Detect which cell encompasses the target text, then output its (x, y) center coordinate. 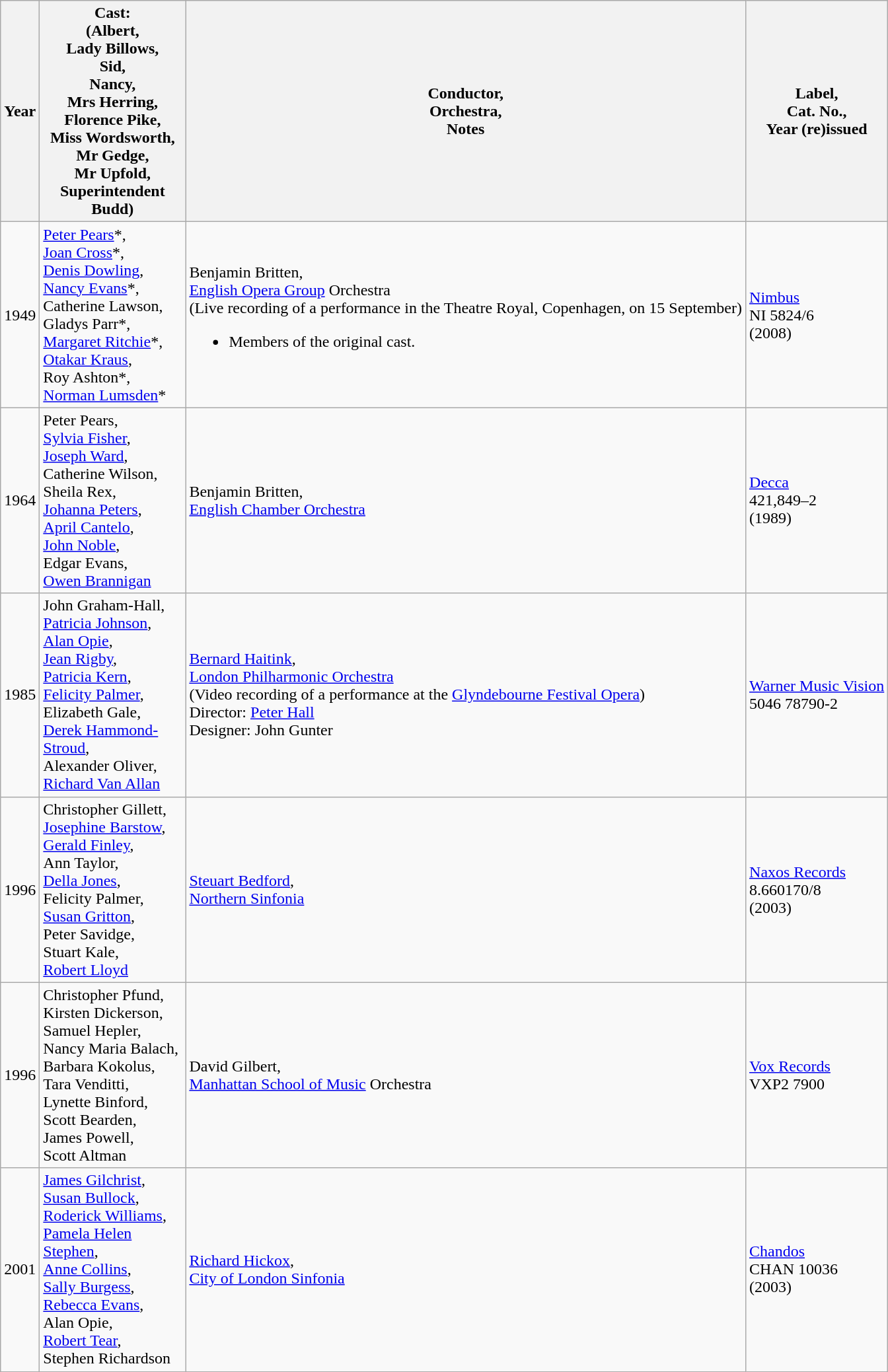
Peter Pears*,Joan Cross*,Denis Dowling,Nancy Evans*,Catherine Lawson,Gladys Parr*,Margaret Ritchie*,Otakar Kraus,Roy Ashton*,Norman Lumsden* (112, 314)
Benjamin Britten,English Chamber Orchestra (466, 501)
Peter Pears,Sylvia Fisher,Joseph Ward,Catherine Wilson,Sheila Rex,Johanna Peters,April Cantelo,John Noble,Edgar Evans,Owen Brannigan (112, 501)
Year (20, 111)
2001 (20, 1270)
1985 (20, 695)
Decca421,849–2(1989) (817, 501)
Richard Hickox,City of London Sinfonia (466, 1270)
David Gilbert,Manhattan School of Music Orchestra (466, 1075)
Conductor,Orchestra,Notes (466, 111)
Cast:(Albert,Lady Billows,Sid,Nancy,Mrs Herring,Florence Pike,Miss Wordsworth,Mr Gedge,Mr Upfold,Superintendent Budd) (112, 111)
Warner Music Vision5046 78790-2 (817, 695)
NimbusNI 5824/6(2008) (817, 314)
ChandosCHAN 10036(2003) (817, 1270)
Label,Cat. No.,Year (re)issued (817, 111)
1949 (20, 314)
Naxos Records8.660170/8(2003) (817, 889)
1964 (20, 501)
Steuart Bedford,Northern Sinfonia (466, 889)
Christopher Gillett,Josephine Barstow,Gerald Finley,Ann Taylor,Della Jones,Felicity Palmer,Susan Gritton,Peter Savidge,Stuart Kale,Robert Lloyd (112, 889)
Vox RecordsVXP2 7900 (817, 1075)
